Return [x, y] of the center of cell containing provided text 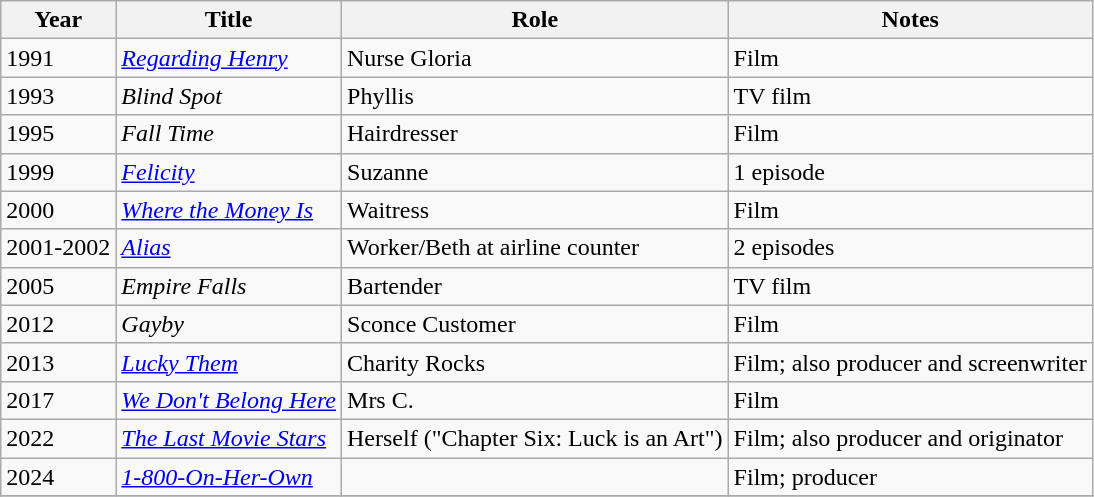
Worker/Beth at airline counter [536, 248]
Year [58, 20]
Alias [229, 248]
Gayby [229, 324]
1-800-On-Her-Own [229, 477]
Suzanne [536, 172]
Film; also producer and screenwriter [910, 362]
2022 [58, 438]
Nurse Gloria [536, 58]
Bartender [536, 286]
2017 [58, 400]
Title [229, 20]
Lucky Them [229, 362]
Film; producer [910, 477]
Mrs C. [536, 400]
Where the Money Is [229, 210]
2012 [58, 324]
Regarding Henry [229, 58]
2005 [58, 286]
The Last Movie Stars [229, 438]
Herself ("Chapter Six: Luck is an Art") [536, 438]
1995 [58, 134]
2024 [58, 477]
Fall Time [229, 134]
Sconce Customer [536, 324]
2001-2002 [58, 248]
1991 [58, 58]
We Don't Belong Here [229, 400]
Felicity [229, 172]
2000 [58, 210]
Charity Rocks [536, 362]
Role [536, 20]
Blind Spot [229, 96]
Hairdresser [536, 134]
Empire Falls [229, 286]
Film; also producer and originator [910, 438]
Phyllis [536, 96]
2013 [58, 362]
Notes [910, 20]
1 episode [910, 172]
1999 [58, 172]
1993 [58, 96]
2 episodes [910, 248]
Waitress [536, 210]
